Locate the cell with the specified text and output its [X, Y] center coordinate. 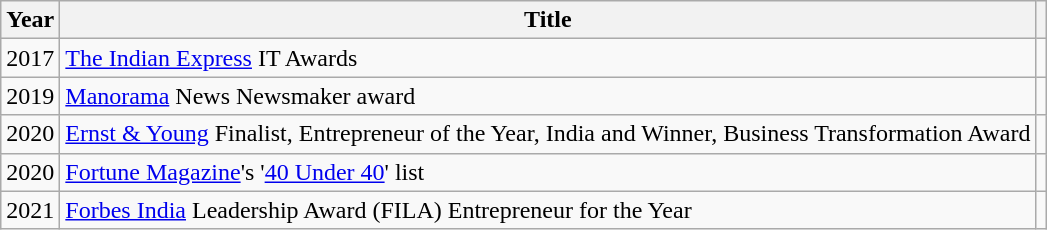
2019 [30, 96]
Manorama News Newsmaker award [548, 96]
Forbes India Leadership Award (FILA) Entrepreneur for the Year [548, 210]
Ernst & Young Finalist, Entrepreneur of the Year, India and Winner, Business Transformation Award [548, 134]
The Indian Express IT Awards [548, 58]
2017 [30, 58]
Fortune Magazine's '40 Under 40' list [548, 172]
Year [30, 20]
2021 [30, 210]
Title [548, 20]
